Scan for the cell matching the given text and deliver its [X, Y] coordinate at center. 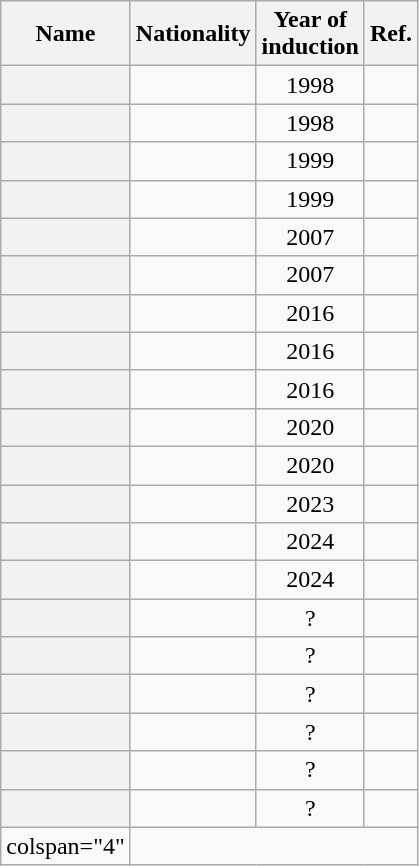
2023 [310, 503]
Name [66, 34]
Nationality [193, 34]
Year ofinduction [310, 34]
colspan="4" [66, 846]
Ref. [390, 34]
